Scan for the cell matching the given text and deliver its [x, y] coordinate at center. 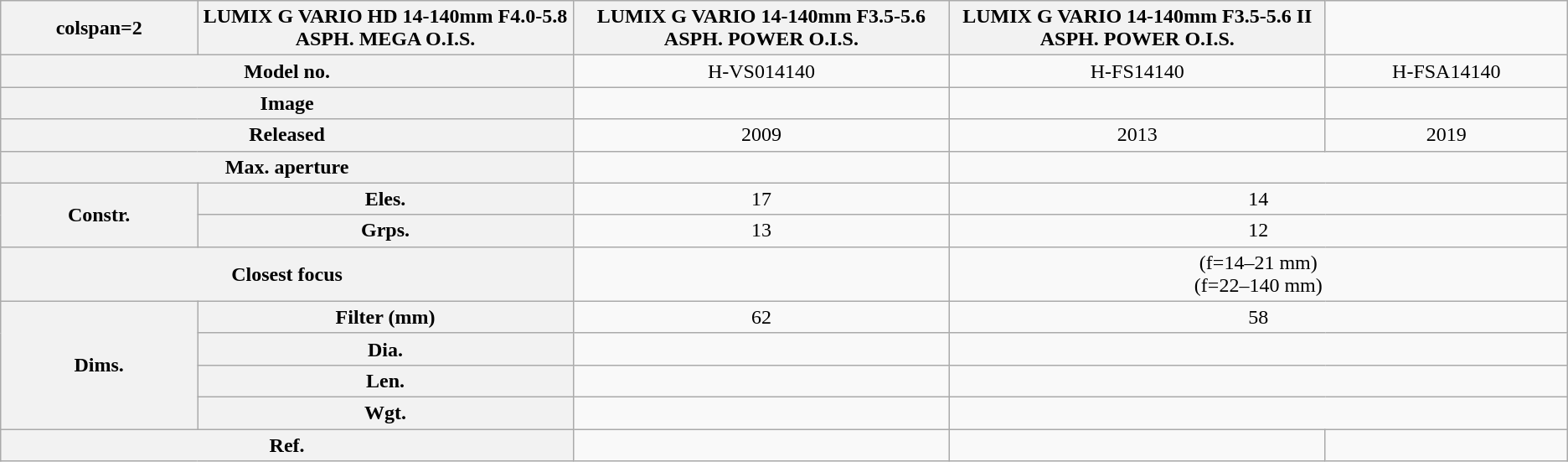
Dia. [385, 349]
colspan=2 [99, 29]
LUMIX G VARIO 14-140mm F3.5-5.6 ASPH. POWER O.I.S. [761, 29]
12 [1258, 231]
Ref. [287, 445]
13 [761, 231]
H-VS014140 [761, 71]
Closest focus [287, 273]
58 [1258, 317]
Len. [385, 381]
Wgt. [385, 413]
62 [761, 317]
LUMIX G VARIO 14-140mm F3.5-5.6 II ASPH. POWER O.I.S. [1137, 29]
Eles. [385, 199]
Filter (mm) [385, 317]
17 [761, 199]
H-FS14140 [1137, 71]
Released [287, 135]
H-FSA14140 [1446, 71]
Image [287, 103]
(f=14–21 mm) (f=22–140 mm) [1258, 273]
14 [1258, 199]
Dims. [99, 365]
LUMIX G VARIO HD 14-140mm F4.0-5.8 ASPH. MEGA O.I.S. [385, 29]
Model no. [287, 71]
Grps. [385, 231]
2019 [1446, 135]
Constr. [99, 215]
2009 [761, 135]
Max. aperture [287, 167]
2013 [1137, 135]
